Capture the cell that displays the provided text and extract its [x, y] central coordinate. 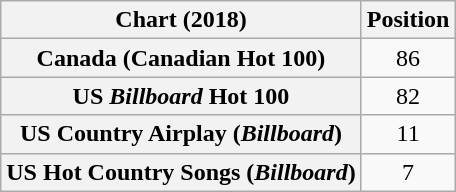
Chart (2018) [181, 20]
Position [408, 20]
Canada (Canadian Hot 100) [181, 58]
US Hot Country Songs (Billboard) [181, 172]
11 [408, 134]
7 [408, 172]
82 [408, 96]
86 [408, 58]
US Country Airplay (Billboard) [181, 134]
US Billboard Hot 100 [181, 96]
